Identify which cell holds the provided text, then report its [x, y] central coordinate. 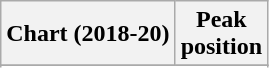
Peak position [221, 34]
Chart (2018-20) [88, 34]
